Capture the cell that displays the provided text and extract its (X, Y) central coordinate. 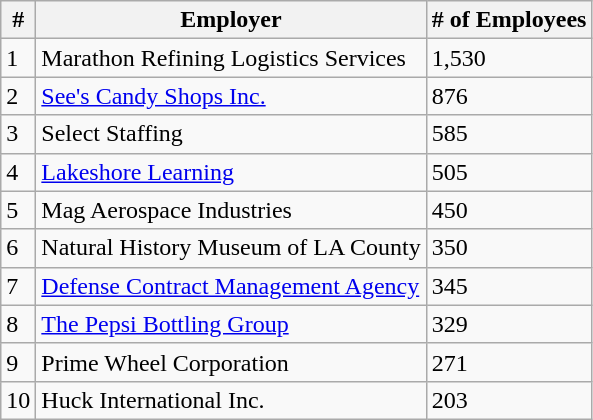
See's Candy Shops Inc. (231, 96)
1 (18, 58)
Defense Contract Management Agency (231, 286)
1,530 (509, 58)
6 (18, 248)
2 (18, 96)
Mag Aerospace Industries (231, 210)
9 (18, 362)
4 (18, 172)
Select Staffing (231, 134)
329 (509, 324)
5 (18, 210)
Lakeshore Learning (231, 172)
450 (509, 210)
585 (509, 134)
10 (18, 400)
345 (509, 286)
Prime Wheel Corporation (231, 362)
271 (509, 362)
# of Employees (509, 20)
3 (18, 134)
Huck International Inc. (231, 400)
505 (509, 172)
8 (18, 324)
Marathon Refining Logistics Services (231, 58)
Employer (231, 20)
876 (509, 96)
350 (509, 248)
The Pepsi Bottling Group (231, 324)
# (18, 20)
7 (18, 286)
Natural History Museum of LA County (231, 248)
203 (509, 400)
